Determine the (x, y) coordinate at the center of the cell enclosing the given text.  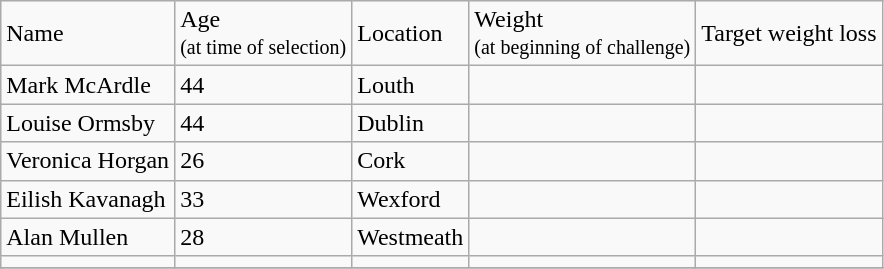
Target weight loss (789, 34)
Veronica Horgan (88, 161)
Wexford (410, 199)
Mark McArdle (88, 85)
33 (264, 199)
Westmeath (410, 237)
26 (264, 161)
28 (264, 237)
Louise Ormsby (88, 123)
Eilish Kavanagh (88, 199)
Name (88, 34)
Dublin (410, 123)
Weight (at beginning of challenge) (582, 34)
Louth (410, 85)
Cork (410, 161)
Alan Mullen (88, 237)
Age (at time of selection) (264, 34)
Location (410, 34)
